Return (X, Y) of the center of cell containing provided text 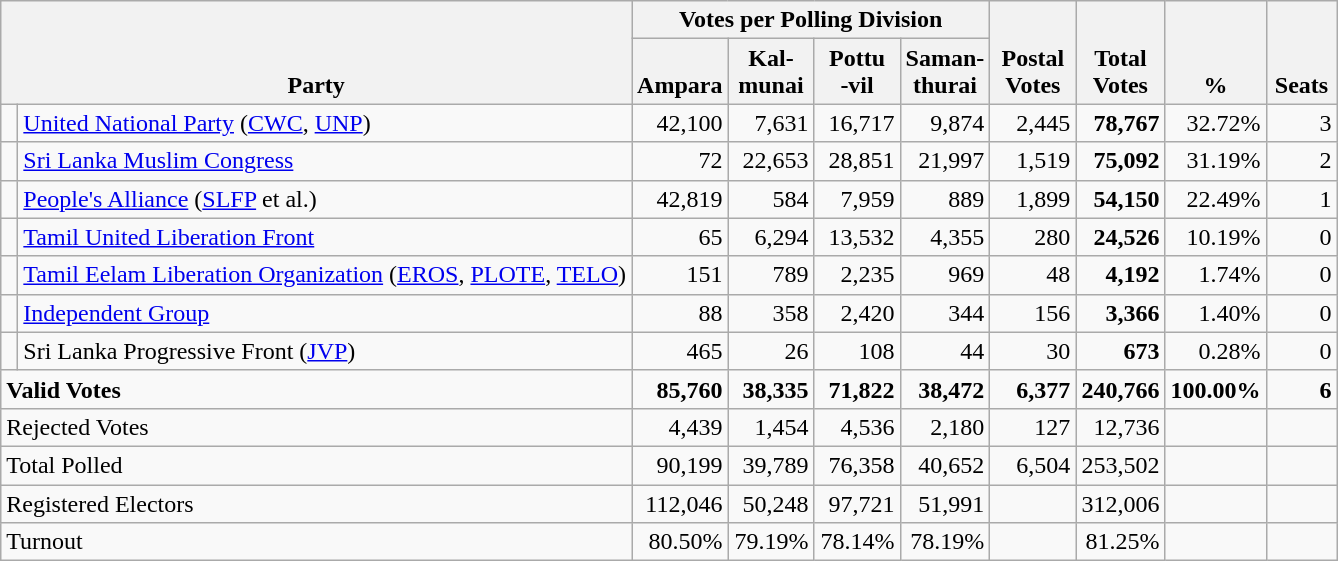
22,653 (771, 161)
80.50% (680, 542)
100.00% (1216, 389)
Ampara (680, 72)
26 (771, 351)
280 (1033, 237)
9,874 (945, 123)
1 (1302, 199)
Registered Electors (316, 503)
Kal-munai (771, 72)
31.19% (1216, 161)
1,454 (771, 427)
24,526 (1120, 237)
78,767 (1120, 123)
78.19% (945, 542)
2,180 (945, 427)
Saman-thurai (945, 72)
1.40% (1216, 313)
30 (1033, 351)
6,377 (1033, 389)
40,652 (945, 465)
Tamil Eelam Liberation Organization (EROS, PLOTE, TELO) (325, 275)
156 (1033, 313)
2 (1302, 161)
48 (1033, 275)
People's Alliance (SLFP et al.) (325, 199)
12,736 (1120, 427)
0.28% (1216, 351)
Tamil United Liberation Front (325, 237)
6,504 (1033, 465)
38,472 (945, 389)
3,366 (1120, 313)
253,502 (1120, 465)
65 (680, 237)
32.72% (1216, 123)
344 (945, 313)
7,959 (857, 199)
85,760 (680, 389)
Party (316, 52)
78.14% (857, 542)
127 (1033, 427)
Sri Lanka Muslim Congress (325, 161)
71,822 (857, 389)
6 (1302, 389)
Independent Group (325, 313)
2,235 (857, 275)
Total Votes (1120, 52)
4,439 (680, 427)
PostalVotes (1033, 52)
13,532 (857, 237)
358 (771, 313)
4,355 (945, 237)
151 (680, 275)
108 (857, 351)
76,358 (857, 465)
4,192 (1120, 275)
Votes per Polling Division (811, 20)
39,789 (771, 465)
Valid Votes (316, 389)
Total Polled (316, 465)
Pottu-vil (857, 72)
2,445 (1033, 123)
28,851 (857, 161)
22.49% (1216, 199)
38,335 (771, 389)
Sri Lanka Progressive Front (JVP) (325, 351)
889 (945, 199)
97,721 (857, 503)
789 (771, 275)
United National Party (CWC, UNP) (325, 123)
Turnout (316, 542)
44 (945, 351)
1.74% (1216, 275)
54,150 (1120, 199)
1,899 (1033, 199)
7,631 (771, 123)
4,536 (857, 427)
10.19% (1216, 237)
79.19% (771, 542)
16,717 (857, 123)
21,997 (945, 161)
42,100 (680, 123)
Seats (1302, 52)
81.25% (1120, 542)
3 (1302, 123)
90,199 (680, 465)
1,519 (1033, 161)
75,092 (1120, 161)
51,991 (945, 503)
969 (945, 275)
312,006 (1120, 503)
72 (680, 161)
6,294 (771, 237)
2,420 (857, 313)
584 (771, 199)
42,819 (680, 199)
465 (680, 351)
% (1216, 52)
240,766 (1120, 389)
Rejected Votes (316, 427)
673 (1120, 351)
112,046 (680, 503)
88 (680, 313)
50,248 (771, 503)
